Search for the cell housing the specified text and yield its [X, Y] center coordinate. 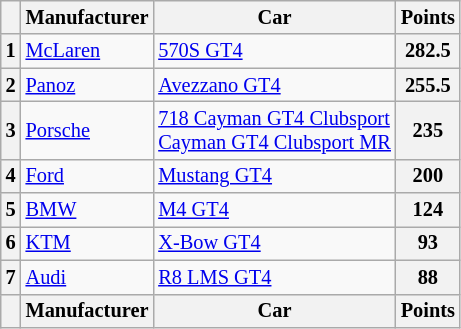
BMW [88, 210]
200 [428, 176]
124 [428, 210]
Mustang GT4 [274, 176]
2 [11, 85]
Porsche [88, 130]
Panoz [88, 85]
1 [11, 51]
3 [11, 130]
570S GT4 [274, 51]
5 [11, 210]
88 [428, 277]
Audi [88, 277]
McLaren [88, 51]
Ford [88, 176]
7 [11, 277]
4 [11, 176]
R8 LMS GT4 [274, 277]
282.5 [428, 51]
93 [428, 243]
KTM [88, 243]
235 [428, 130]
M4 GT4 [274, 210]
718 Cayman GT4 ClubsportCayman GT4 Clubsport MR [274, 130]
6 [11, 243]
Avezzano GT4 [274, 85]
255.5 [428, 85]
X-Bow GT4 [274, 243]
